For the text-containing cell, return its midpoint in [X, Y] coordinate format. 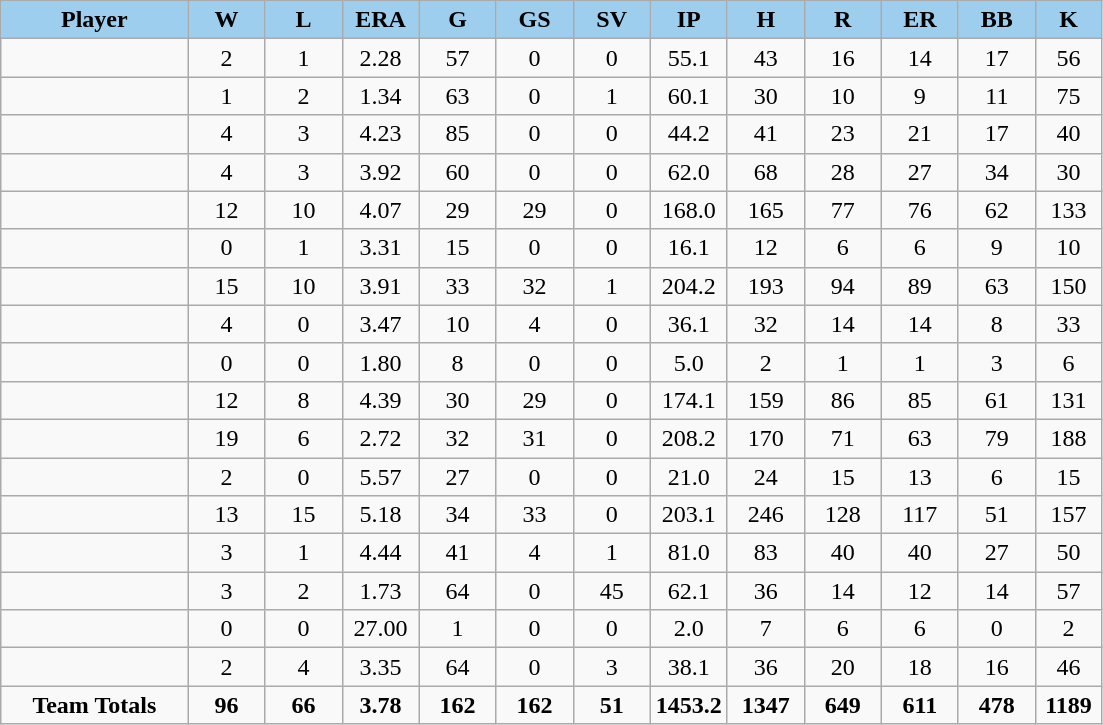
2.28 [380, 58]
Player [94, 20]
117 [920, 515]
Team Totals [94, 705]
75 [1068, 96]
157 [1068, 515]
131 [1068, 400]
K [1068, 20]
1.73 [380, 591]
31 [534, 438]
2.0 [688, 629]
18 [920, 667]
3.92 [380, 172]
4.44 [380, 553]
SV [612, 20]
159 [766, 400]
128 [842, 515]
1453.2 [688, 705]
11 [996, 96]
2.72 [380, 438]
ER [920, 20]
50 [1068, 553]
45 [612, 591]
150 [1068, 286]
3.35 [380, 667]
44.2 [688, 134]
133 [1068, 210]
174.1 [688, 400]
62 [996, 210]
27.00 [380, 629]
5.57 [380, 477]
3.31 [380, 248]
56 [1068, 58]
19 [226, 438]
246 [766, 515]
193 [766, 286]
38.1 [688, 667]
79 [996, 438]
203.1 [688, 515]
77 [842, 210]
W [226, 20]
168.0 [688, 210]
68 [766, 172]
1.34 [380, 96]
60 [458, 172]
23 [842, 134]
170 [766, 438]
478 [996, 705]
61 [996, 400]
1347 [766, 705]
649 [842, 705]
24 [766, 477]
1.80 [380, 362]
BB [996, 20]
81.0 [688, 553]
36.1 [688, 324]
165 [766, 210]
R [842, 20]
4.23 [380, 134]
76 [920, 210]
96 [226, 705]
H [766, 20]
G [458, 20]
5.0 [688, 362]
4.07 [380, 210]
62.0 [688, 172]
611 [920, 705]
7 [766, 629]
204.2 [688, 286]
3.91 [380, 286]
21 [920, 134]
3.78 [380, 705]
L [304, 20]
16.1 [688, 248]
66 [304, 705]
86 [842, 400]
46 [1068, 667]
1189 [1068, 705]
83 [766, 553]
188 [1068, 438]
89 [920, 286]
71 [842, 438]
28 [842, 172]
5.18 [380, 515]
208.2 [688, 438]
62.1 [688, 591]
IP [688, 20]
43 [766, 58]
55.1 [688, 58]
94 [842, 286]
4.39 [380, 400]
ERA [380, 20]
60.1 [688, 96]
20 [842, 667]
3.47 [380, 324]
GS [534, 20]
21.0 [688, 477]
